Capture the cell that displays the provided text and extract its [x, y] central coordinate. 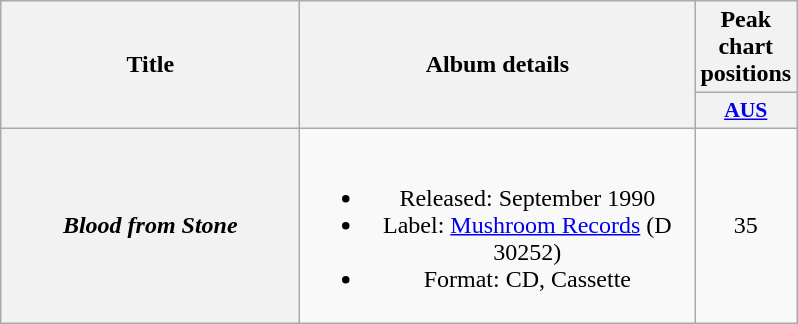
Peak chart positions [746, 47]
35 [746, 225]
Blood from Stone [150, 225]
AUS [746, 111]
Released: September 1990Label: Mushroom Records (D 30252)Format: CD, Cassette [498, 225]
Title [150, 65]
Album details [498, 65]
